Pinpoint the cell where the given text exists, returning its [X, Y] midpoint coordinate. 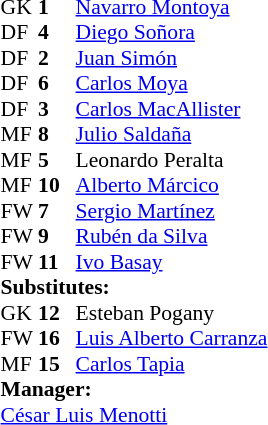
16 [57, 339]
11 [57, 262]
Manager: [134, 389]
Luis Alberto Carranza [172, 339]
Sergio Martínez [172, 211]
Carlos Tapia [172, 364]
Alberto Márcico [172, 185]
3 [57, 109]
12 [57, 313]
6 [57, 83]
Juan Simón [172, 58]
Substitutes: [134, 287]
7 [57, 211]
Carlos MacAllister [172, 109]
Leonardo Peralta [172, 160]
Julio Saldaña [172, 135]
Ivo Basay [172, 262]
4 [57, 33]
8 [57, 135]
Diego Soñora [172, 33]
GK [20, 313]
2 [57, 58]
Carlos Moya [172, 83]
9 [57, 237]
Esteban Pogany [172, 313]
5 [57, 160]
15 [57, 364]
Rubén da Silva [172, 237]
10 [57, 185]
